Find where the given text appears and provide that cell's center as [X, Y] coordinate. 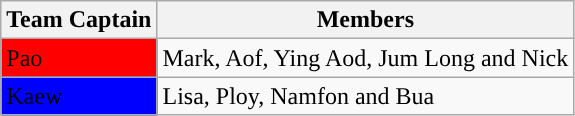
Mark, Aof, Ying Aod, Jum Long and Nick [366, 58]
Kaew [79, 96]
Team Captain [79, 20]
Members [366, 20]
Pao [79, 58]
Lisa, Ploy, Namfon and Bua [366, 96]
